Return the (X, Y) coordinate for the center point of the cell that contains the specified text.  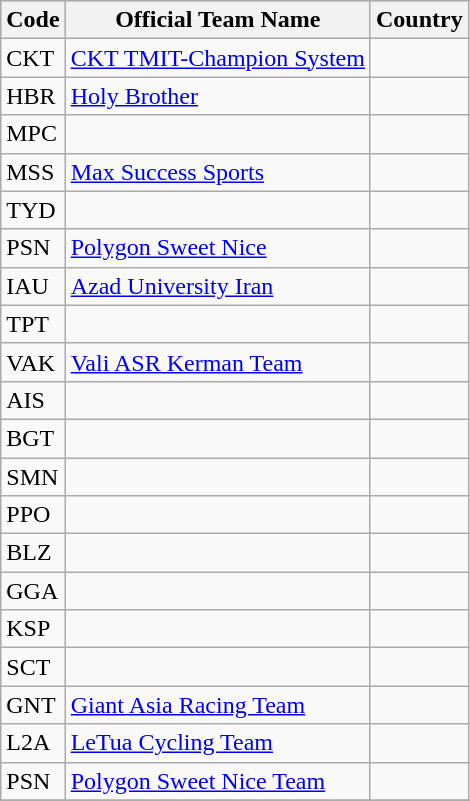
CKT (33, 58)
KSP (33, 629)
VAK (33, 362)
CKT TMIT-Champion System (218, 58)
AIS (33, 400)
BGT (33, 438)
IAU (33, 286)
PPO (33, 515)
Holy Brother (218, 96)
Polygon Sweet Nice Team (218, 781)
SMN (33, 477)
MPC (33, 134)
TPT (33, 324)
Vali ASR Kerman Team (218, 362)
TYD (33, 210)
Max Success Sports (218, 172)
GGA (33, 591)
Code (33, 20)
L2A (33, 743)
Country (419, 20)
Azad University Iran (218, 286)
BLZ (33, 553)
Official Team Name (218, 20)
HBR (33, 96)
SCT (33, 667)
LeTua Cycling Team (218, 743)
Giant Asia Racing Team (218, 705)
MSS (33, 172)
Polygon Sweet Nice (218, 248)
GNT (33, 705)
